Return [x, y] of the center of cell containing provided text 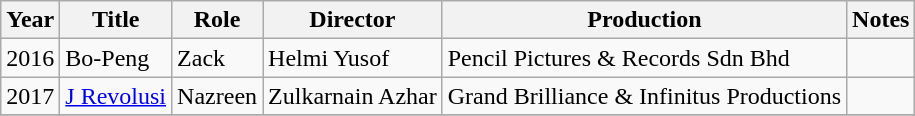
Title [116, 20]
J Revolusi [116, 96]
Pencil Pictures & Records Sdn Bhd [644, 58]
Notes [881, 20]
Bo-Peng [116, 58]
Nazreen [218, 96]
Helmi Yusof [353, 58]
Year [30, 20]
Zulkarnain Azhar [353, 96]
Grand Brilliance & Infinitus Productions [644, 96]
Role [218, 20]
Director [353, 20]
2016 [30, 58]
2017 [30, 96]
Zack [218, 58]
Production [644, 20]
